Find where the given text appears and provide that cell's center as [x, y] coordinate. 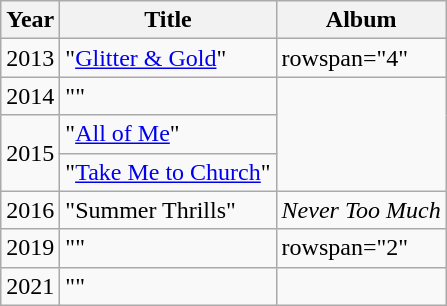
"Take Me to Church" [168, 172]
Title [168, 20]
Year [30, 20]
Album [361, 20]
"All of Me" [168, 134]
2014 [30, 96]
rowspan="4" [361, 58]
"Summer Thrills" [168, 210]
2016 [30, 210]
Never Too Much [361, 210]
rowspan="2" [361, 248]
2019 [30, 248]
"Glitter & Gold" [168, 58]
2021 [30, 286]
2013 [30, 58]
2015 [30, 153]
